Find where the given text appears and provide that cell's center as [X, Y] coordinate. 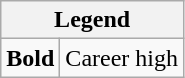
Legend [92, 20]
Career high [122, 58]
Bold [30, 58]
